For the text-containing cell, return its midpoint in (X, Y) coordinate format. 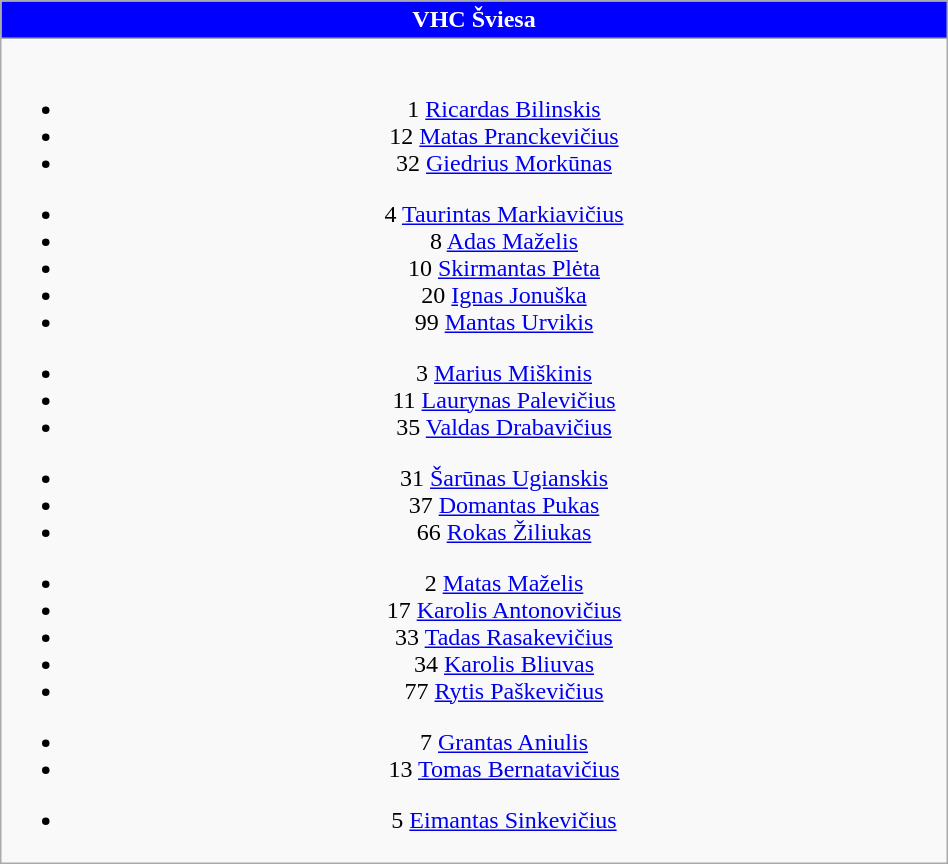
VHC Šviesa (474, 20)
